Capture the cell that displays the provided text and extract its (x, y) central coordinate. 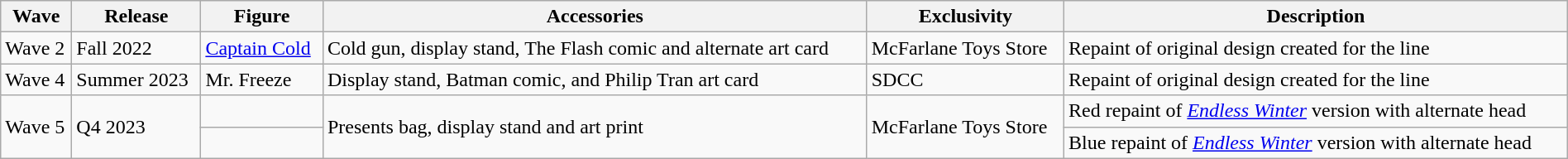
Wave (36, 17)
Q4 2023 (136, 127)
Accessories (595, 17)
Description (1317, 17)
Captain Cold (262, 48)
Wave 5 (36, 127)
Red repaint of Endless Winter version with alternate head (1317, 111)
Release (136, 17)
Cold gun, display stand, The Flash comic and alternate art card (595, 48)
Display stand, Batman comic, and Philip Tran art card (595, 79)
Summer 2023 (136, 79)
SDCC (965, 79)
Wave 2 (36, 48)
Exclusivity (965, 17)
Presents bag, display stand and art print (595, 127)
Mr. Freeze (262, 79)
Blue repaint of Endless Winter version with alternate head (1317, 142)
Fall 2022 (136, 48)
Figure (262, 17)
Wave 4 (36, 79)
